Capture the cell that displays the provided text and extract its [X, Y] central coordinate. 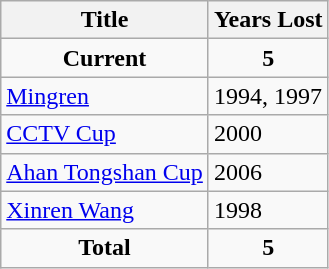
Years Lost [268, 20]
2000 [268, 134]
Xinren Wang [105, 210]
CCTV Cup [105, 134]
2006 [268, 172]
Total [105, 248]
1994, 1997 [268, 96]
1998 [268, 210]
Mingren [105, 96]
Current [105, 58]
Ahan Tongshan Cup [105, 172]
Title [105, 20]
